Pinpoint the cell where the given text exists, returning its [X, Y] midpoint coordinate. 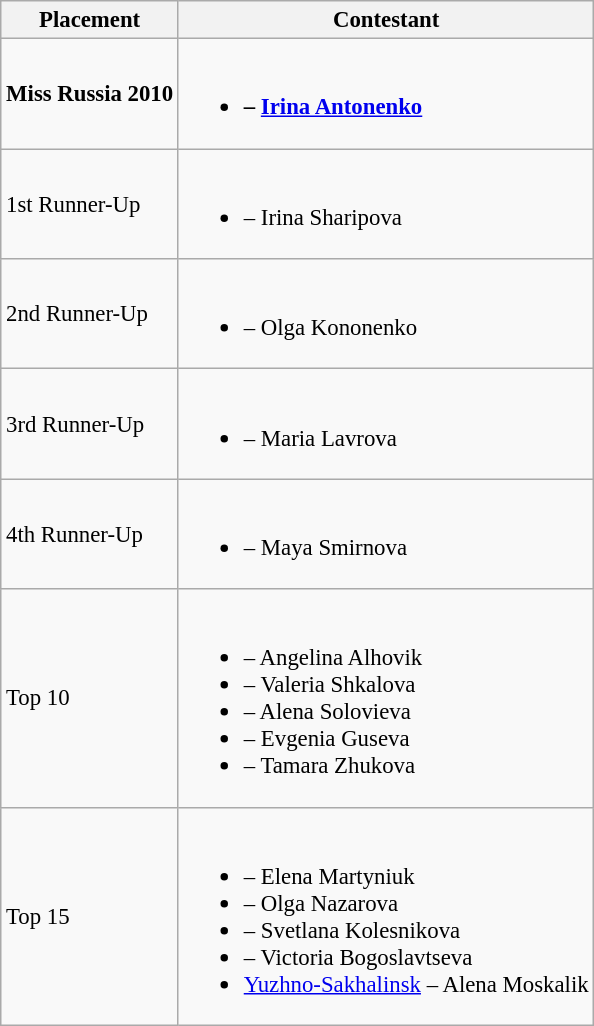
Placement [90, 20]
2nd Runner-Up [90, 314]
Top 10 [90, 698]
– Irina Antonenko [386, 94]
– Olga Kononenko [386, 314]
– Irina Sharipova [386, 204]
4th Runner-Up [90, 534]
– Maya Smirnova [386, 534]
Miss Russia 2010 [90, 94]
3rd Runner-Up [90, 424]
– Maria Lavrova [386, 424]
Contestant [386, 20]
Top 15 [90, 916]
– Elena Martyniuk – Olga Nazarova – Svetlana Kolesnikova – Victoria Bogoslavtseva Yuzhno-Sakhalinsk – Alena Moskalik [386, 916]
– Angelina Alhovik – Valeria Shkalova – Alena Solovieva – Evgenia Guseva – Tamara Zhukova [386, 698]
1st Runner-Up [90, 204]
